Determine the (x, y) coordinate at the center of the cell enclosing the given text.  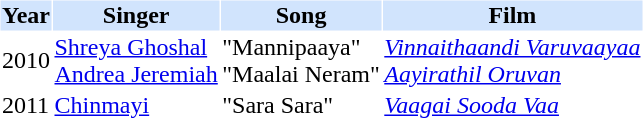
2010 (26, 60)
"Mannipaaya""Maalai Neram" (302, 60)
Shreya GhoshalAndrea Jeremiah (136, 60)
Vinnaithaandi VaruvaayaaAayirathil Oruvan (512, 60)
Year (26, 15)
Film (512, 15)
Singer (136, 15)
Song (302, 15)
